Pinpoint the cell where the given text exists, returning its (x, y) midpoint coordinate. 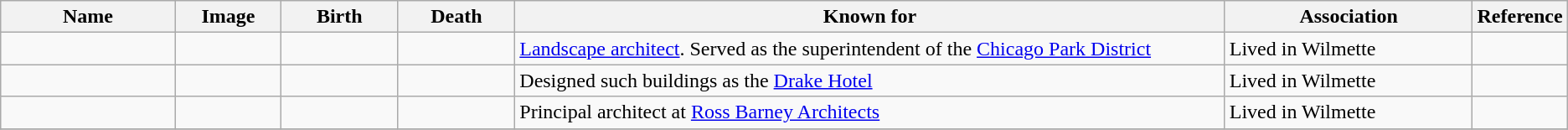
Known for (869, 17)
Name (88, 17)
Birth (340, 17)
Landscape architect. Served as the superintendent of the Chicago Park District (869, 49)
Association (1349, 17)
Image (228, 17)
Death (456, 17)
Principal architect at Ross Barney Architects (869, 112)
Reference (1519, 17)
Designed such buildings as the Drake Hotel (869, 81)
